Determine the [X, Y] coordinate at the center of the cell enclosing the given text.  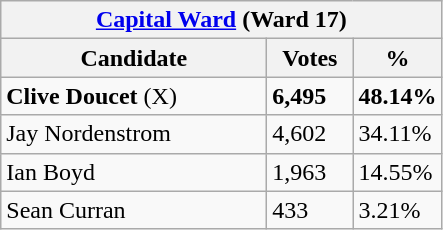
4,602 [310, 134]
% [398, 58]
Candidate [134, 58]
Clive Doucet (X) [134, 96]
Ian Boyd [134, 172]
Sean Curran [134, 210]
6,495 [310, 96]
34.11% [398, 134]
1,963 [310, 172]
14.55% [398, 172]
433 [310, 210]
3.21% [398, 210]
Capital Ward (Ward 17) [222, 20]
Jay Nordenstrom [134, 134]
Votes [310, 58]
48.14% [398, 96]
